Find where the given text appears and provide that cell's center as (X, Y) coordinate. 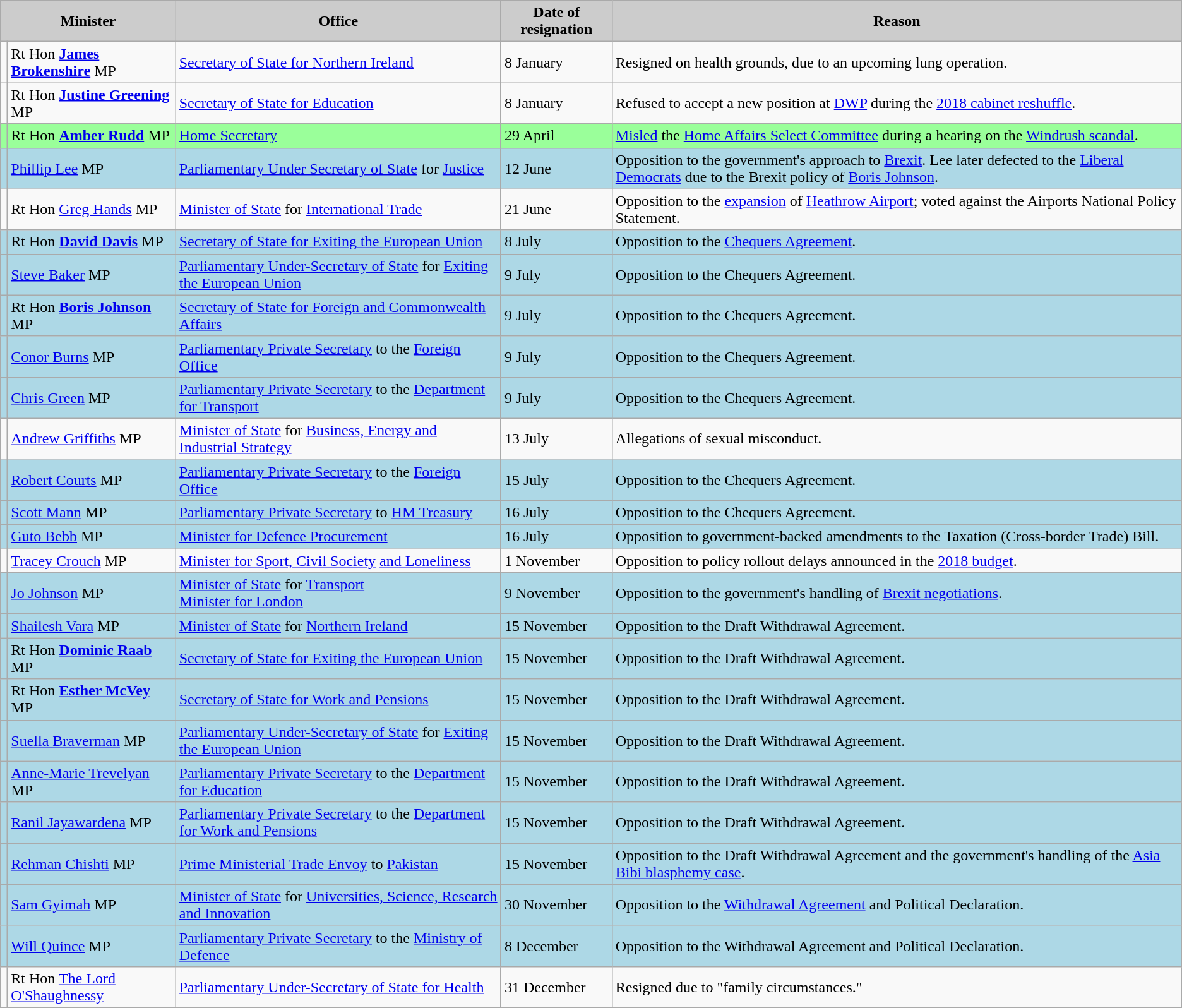
Phillip Lee MP (92, 168)
Parliamentary Private Secretary to the Ministry of Defence (338, 946)
1 November (556, 561)
Date of resignation (556, 21)
Minister of State for Northern Ireland (338, 626)
Opposition to government-backed amendments to the Taxation (Cross-border Trade) Bill. (897, 537)
Jo Johnson MP (92, 594)
Ranil Jayawardena MP (92, 822)
Misled the Home Affairs Select Committee during a hearing on the Windrush scandal. (897, 136)
Rt Hon Boris Johnson MP (92, 316)
Rt Hon Justine Greening MP (92, 104)
Secretary of State for Northern Ireland (338, 62)
Rt Hon Greg Hands MP (92, 210)
Minister for Sport, Civil Society and Loneliness (338, 561)
Anne-Marie Trevelyan MP (92, 782)
Opposition to the Draft Withdrawal Agreement and the government's handling of the Asia Bibi blasphemy case. (897, 864)
Rt Hon David Davis MP (92, 242)
Secretary of State for Work and Pensions (338, 700)
Parliamentary Private Secretary to the Department for Work and Pensions (338, 822)
Refused to accept a new position at DWP during the 2018 cabinet reshuffle. (897, 104)
Secretary of State for Education (338, 104)
13 July (556, 438)
Robert Courts MP (92, 480)
Opposition to the expansion of Heathrow Airport; voted against the Airports National Policy Statement. (897, 210)
Reason (897, 21)
Shailesh Vara MP (92, 626)
Minister for Defence Procurement (338, 537)
29 April (556, 136)
Opposition to the government's handling of Brexit negotiations. (897, 594)
Chris Green MP (92, 398)
Guto Bebb MP (92, 537)
15 July (556, 480)
Parliamentary Under-Secretary of State for Health (338, 987)
Resigned on health grounds, due to an upcoming lung operation. (897, 62)
Rehman Chishti MP (92, 864)
Rt Hon James Brokenshire MP (92, 62)
Secretary of State for Foreign and Commonwealth Affairs (338, 316)
21 June (556, 210)
Office (338, 21)
Minister of State for Business, Energy and Industrial Strategy (338, 438)
Home Secretary (338, 136)
Opposition to the government's approach to Brexit. Lee later defected to the Liberal Democrats due to the Brexit policy of Boris Johnson. (897, 168)
Conor Burns MP (92, 356)
Rt Hon Dominic Raab MP (92, 658)
8 December (556, 946)
31 December (556, 987)
Will Quince MP (92, 946)
Rt Hon Esther McVey MP (92, 700)
Minister (88, 21)
Rt Hon Amber Rudd MP (92, 136)
Parliamentary Private Secretary to the Department for Transport (338, 398)
Scott Mann MP (92, 513)
Steve Baker MP (92, 274)
Suella Braverman MP (92, 740)
Minister of State for TransportMinister for London (338, 594)
Allegations of sexual misconduct. (897, 438)
12 June (556, 168)
Minister of State for International Trade (338, 210)
Sam Gyimah MP (92, 904)
30 November (556, 904)
Tracey Crouch MP (92, 561)
Parliamentary Under Secretary of State for Justice (338, 168)
Parliamentary Private Secretary to the Department for Education (338, 782)
Minister of State for Universities, Science, Research and Innovation (338, 904)
9 November (556, 594)
Prime Ministerial Trade Envoy to Pakistan (338, 864)
Parliamentary Private Secretary to HM Treasury (338, 513)
8 July (556, 242)
Opposition to policy rollout delays announced in the 2018 budget. (897, 561)
Rt Hon The Lord O'Shaughnessy (92, 987)
Resigned due to "family circumstances." (897, 987)
Andrew Griffiths MP (92, 438)
